Provide the (x, y) coordinate of the cell's center where the given text is located.  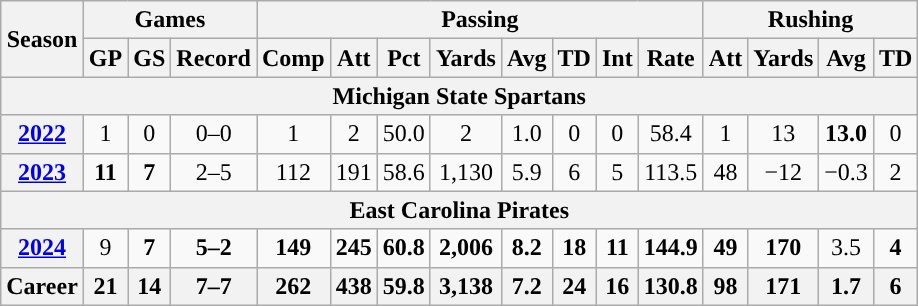
262 (293, 286)
2–5 (214, 172)
58.4 (670, 134)
Rate (670, 58)
98 (725, 286)
2,006 (466, 248)
GP (105, 58)
144.9 (670, 248)
7.2 (526, 286)
Games (170, 20)
149 (293, 248)
GS (150, 58)
3,138 (466, 286)
3.5 (846, 248)
Int (617, 58)
5 (617, 172)
59.8 (404, 286)
2022 (42, 134)
−12 (784, 172)
−0.3 (846, 172)
Michigan State Spartans (460, 96)
245 (354, 248)
14 (150, 286)
Passing (480, 20)
4 (895, 248)
13.0 (846, 134)
1.0 (526, 134)
16 (617, 286)
113.5 (670, 172)
Record (214, 58)
9 (105, 248)
13 (784, 134)
438 (354, 286)
50.0 (404, 134)
170 (784, 248)
21 (105, 286)
Season (42, 39)
East Carolina Pirates (460, 210)
191 (354, 172)
Rushing (810, 20)
48 (725, 172)
Career (42, 286)
58.6 (404, 172)
2024 (42, 248)
Comp (293, 58)
Pct (404, 58)
60.8 (404, 248)
24 (574, 286)
112 (293, 172)
130.8 (670, 286)
5.9 (526, 172)
171 (784, 286)
8.2 (526, 248)
5–2 (214, 248)
49 (725, 248)
7–7 (214, 286)
1,130 (466, 172)
2023 (42, 172)
0–0 (214, 134)
1.7 (846, 286)
18 (574, 248)
